Provide the [X, Y] coordinate of the cell's center where the given text is located.  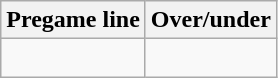
Over/under [210, 20]
Pregame line [74, 20]
